Provide the [x, y] coordinate of the cell's center where the given text is located.  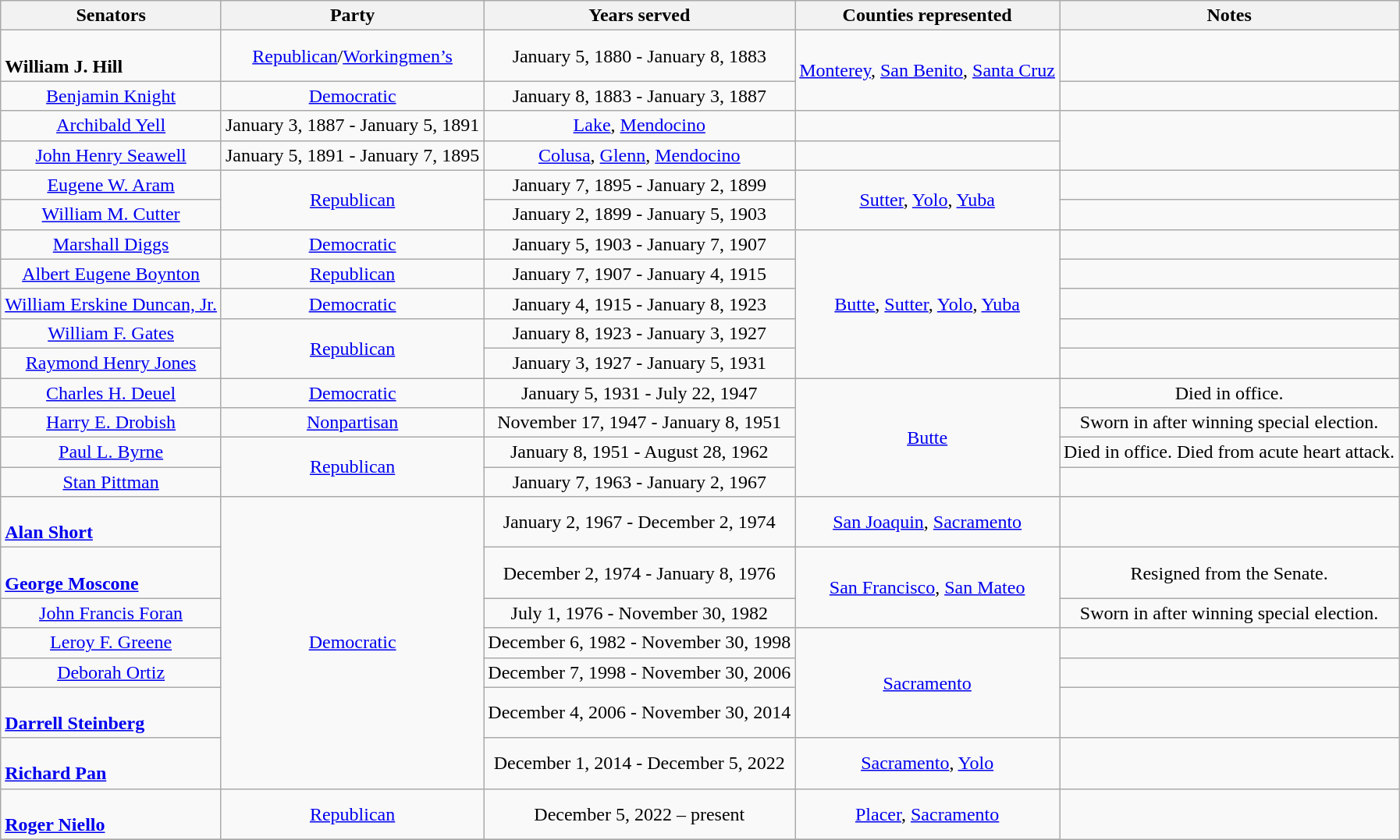
December 1, 2014 - December 5, 2022 [640, 763]
January 3, 1927 - January 5, 1931 [640, 363]
December 6, 1982 - November 30, 1998 [640, 643]
Lake, Mendocino [640, 126]
Raymond Henry Jones [111, 363]
December 5, 2022 – present [640, 814]
John Francis Foran [111, 613]
Colusa, Glenn, Mendocino [640, 155]
William M. Cutter [111, 214]
January 8, 1951 - August 28, 1962 [640, 452]
January 2, 1899 - January 5, 1903 [640, 214]
Notes [1230, 16]
Butte [927, 437]
January 5, 1931 - July 22, 1947 [640, 392]
Marshall Diggs [111, 244]
January 3, 1887 - January 5, 1891 [352, 126]
Placer, Sacramento [927, 814]
Republican/Workingmen’s [352, 56]
Counties represented [927, 16]
Died in office. Died from acute heart attack. [1230, 452]
Sacramento, Yolo [927, 763]
Richard Pan [111, 763]
Eugene W. Aram [111, 185]
Stan Pittman [111, 482]
Sacramento [927, 683]
William Erskine Duncan, Jr. [111, 303]
Benjamin Knight [111, 96]
Roger Niello [111, 814]
Archibald Yell [111, 126]
Party [352, 16]
Sutter, Yolo, Yuba [927, 200]
George Moscone [111, 572]
Paul L. Byrne [111, 452]
Nonpartisan [352, 423]
Leroy F. Greene [111, 643]
Albert Eugene Boynton [111, 274]
December 4, 2006 - November 30, 2014 [640, 713]
San Francisco, San Mateo [927, 588]
November 17, 1947 - January 8, 1951 [640, 423]
Monterey, San Benito, Santa Cruz [927, 70]
January 8, 1923 - January 3, 1927 [640, 333]
Alan Short [111, 523]
December 2, 1974 - January 8, 1976 [640, 572]
January 7, 1963 - January 2, 1967 [640, 482]
William F. Gates [111, 333]
Deborah Ortiz [111, 672]
January 4, 1915 - January 8, 1923 [640, 303]
January 7, 1895 - January 2, 1899 [640, 185]
January 5, 1903 - January 7, 1907 [640, 244]
Harry E. Drobish [111, 423]
Darrell Steinberg [111, 713]
Butte, Sutter, Yolo, Yuba [927, 303]
January 7, 1907 - January 4, 1915 [640, 274]
January 5, 1891 - January 7, 1895 [352, 155]
July 1, 1976 - November 30, 1982 [640, 613]
Years served [640, 16]
Charles H. Deuel [111, 392]
William J. Hill [111, 56]
January 5, 1880 - January 8, 1883 [640, 56]
December 7, 1998 - November 30, 2006 [640, 672]
San Joaquin, Sacramento [927, 523]
Senators [111, 16]
John Henry Seawell [111, 155]
Resigned from the Senate. [1230, 572]
January 2, 1967 - December 2, 1974 [640, 523]
January 8, 1883 - January 3, 1887 [640, 96]
Died in office. [1230, 392]
